Return the [x, y] coordinate for the center point of the cell that contains the specified text.  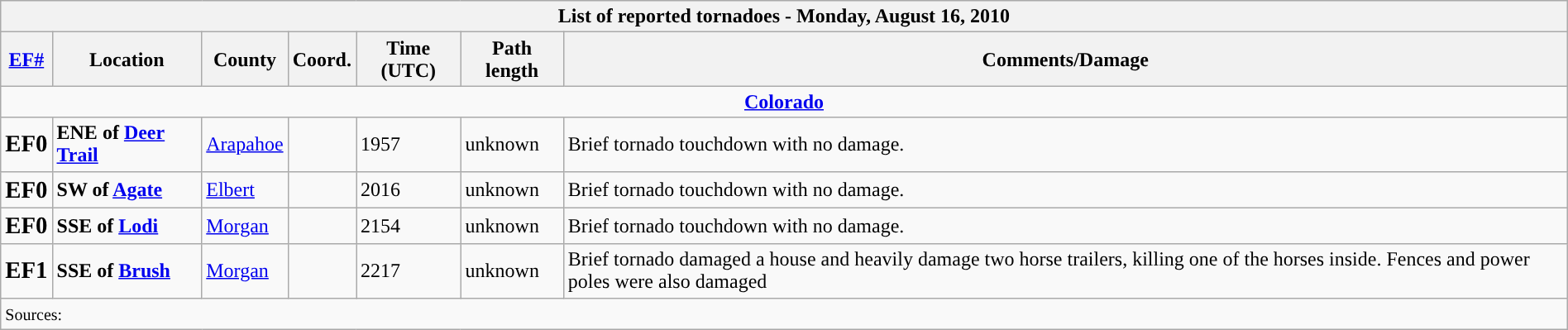
Comments/Damage [1065, 60]
2154 [409, 226]
Colorado [784, 102]
ENE of Deer Trail [127, 144]
Location [127, 60]
Brief tornado damaged a house and heavily damage two horse trailers, killing one of the horses inside. Fences and power poles were also damaged [1065, 271]
2217 [409, 271]
Sources: [784, 313]
List of reported tornadoes - Monday, August 16, 2010 [784, 17]
Time (UTC) [409, 60]
Path length [512, 60]
1957 [409, 144]
Arapahoe [245, 144]
SW of Agate [127, 189]
2016 [409, 189]
EF# [26, 60]
SSE of Brush [127, 271]
Coord. [322, 60]
SSE of Lodi [127, 226]
County [245, 60]
EF1 [26, 271]
Elbert [245, 189]
